Output the [x, y] coordinate of the center of the cell containing the given text.  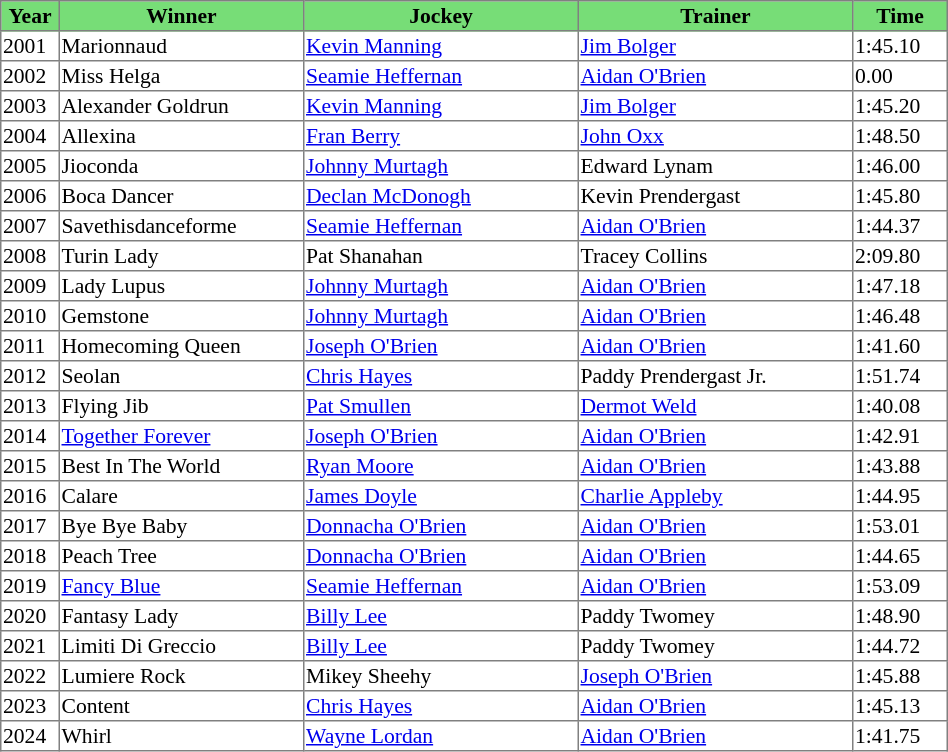
1:45.13 [900, 706]
Edward Lynam [715, 166]
Charlie Appleby [715, 496]
2024 [30, 736]
Gemstone [181, 316]
2002 [30, 76]
2011 [30, 346]
1:44.72 [900, 646]
Fantasy Lady [181, 616]
Year [30, 16]
1:53.01 [900, 526]
Turin Lady [181, 256]
1:48.50 [900, 136]
Kevin Prendergast [715, 196]
2007 [30, 226]
2016 [30, 496]
2014 [30, 436]
1:44.37 [900, 226]
2006 [30, 196]
1:42.91 [900, 436]
1:45.88 [900, 676]
2010 [30, 316]
2013 [30, 406]
Flying Jib [181, 406]
Fran Berry [441, 136]
2:09.80 [900, 256]
Lumiere Rock [181, 676]
2003 [30, 106]
2009 [30, 286]
Content [181, 706]
Miss Helga [181, 76]
Together Forever [181, 436]
1:45.10 [900, 46]
1:51.74 [900, 376]
Wayne Lordan [441, 736]
Marionnaud [181, 46]
2022 [30, 676]
2018 [30, 556]
2017 [30, 526]
Winner [181, 16]
Fancy Blue [181, 586]
1:44.95 [900, 496]
2021 [30, 646]
Pat Shanahan [441, 256]
1:41.75 [900, 736]
Declan McDonogh [441, 196]
Dermot Weld [715, 406]
0.00 [900, 76]
Ryan Moore [441, 466]
Lady Lupus [181, 286]
James Doyle [441, 496]
2023 [30, 706]
John Oxx [715, 136]
Peach Tree [181, 556]
Jockey [441, 16]
1:46.48 [900, 316]
Homecoming Queen [181, 346]
Mikey Sheehy [441, 676]
2012 [30, 376]
2019 [30, 586]
Bye Bye Baby [181, 526]
Limiti Di Greccio [181, 646]
2004 [30, 136]
Time [900, 16]
Savethisdanceforme [181, 226]
1:41.60 [900, 346]
1:48.90 [900, 616]
Whirl [181, 736]
1:45.80 [900, 196]
Best In The World [181, 466]
1:47.18 [900, 286]
Allexina [181, 136]
Tracey Collins [715, 256]
Paddy Prendergast Jr. [715, 376]
1:43.88 [900, 466]
2005 [30, 166]
Alexander Goldrun [181, 106]
1:40.08 [900, 406]
2008 [30, 256]
1:46.00 [900, 166]
Trainer [715, 16]
1:53.09 [900, 586]
Calare [181, 496]
Jioconda [181, 166]
1:44.65 [900, 556]
2001 [30, 46]
Seolan [181, 376]
Boca Dancer [181, 196]
1:45.20 [900, 106]
2015 [30, 466]
Pat Smullen [441, 406]
2020 [30, 616]
